Scan for the cell matching the given text and deliver its (x, y) coordinate at center. 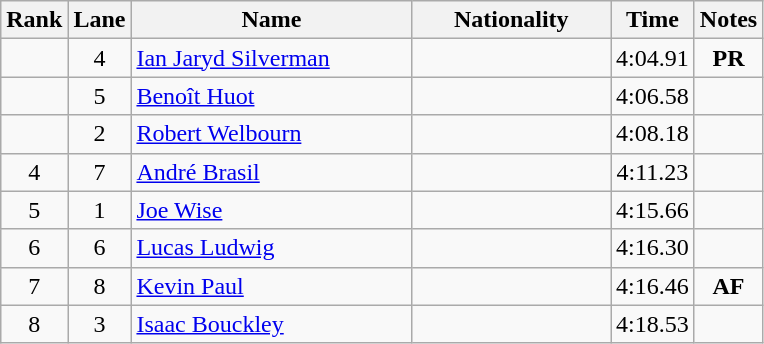
1 (100, 210)
Notes (728, 20)
Joe Wise (272, 210)
Benoît Huot (272, 96)
Rank (34, 20)
Isaac Bouckley (272, 324)
4:08.18 (653, 134)
4:11.23 (653, 172)
4:15.66 (653, 210)
André Brasil (272, 172)
Lane (100, 20)
4:16.46 (653, 286)
Name (272, 20)
PR (728, 58)
Nationality (512, 20)
4:16.30 (653, 248)
Time (653, 20)
4:06.58 (653, 96)
4:18.53 (653, 324)
Kevin Paul (272, 286)
2 (100, 134)
Robert Welbourn (272, 134)
Lucas Ludwig (272, 248)
4:04.91 (653, 58)
3 (100, 324)
Ian Jaryd Silverman (272, 58)
AF (728, 286)
